Find where the given text appears and provide that cell's center as (X, Y) coordinate. 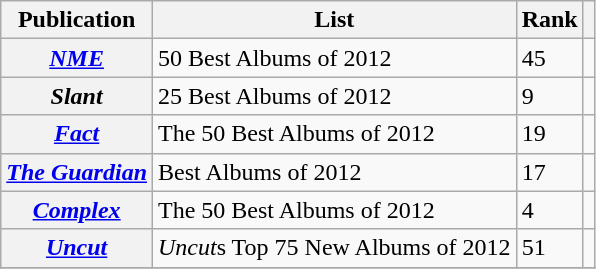
NME (77, 58)
List (335, 20)
25 Best Albums of 2012 (335, 96)
Uncut (77, 248)
4 (550, 210)
45 (550, 58)
Publication (77, 20)
Best Albums of 2012 (335, 172)
17 (550, 172)
Fact (77, 134)
The Guardian (77, 172)
Rank (550, 20)
Slant (77, 96)
19 (550, 134)
9 (550, 96)
Uncuts Top 75 New Albums of 2012 (335, 248)
51 (550, 248)
Complex (77, 210)
50 Best Albums of 2012 (335, 58)
